Scan for the cell matching the given text and deliver its (X, Y) coordinate at center. 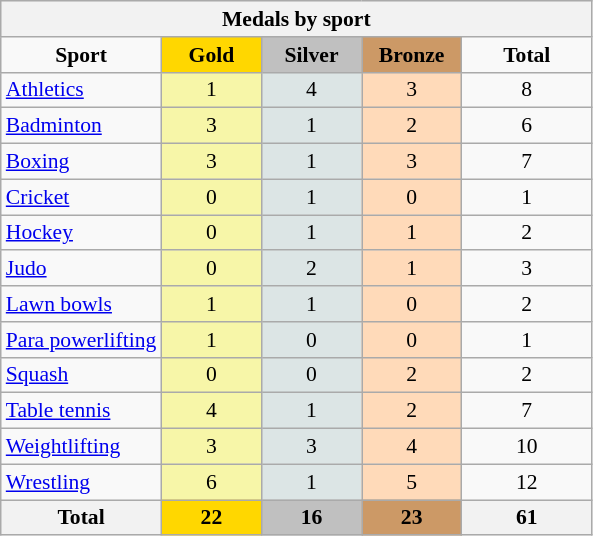
Judo (82, 269)
Boxing (82, 162)
Sport (82, 55)
Badminton (82, 126)
Hockey (82, 233)
Squash (82, 375)
Para powerlifting (82, 340)
12 (527, 482)
Cricket (82, 197)
Weightlifting (82, 447)
Medals by sport (296, 19)
8 (527, 90)
Bronze (412, 55)
Lawn bowls (82, 304)
5 (412, 482)
23 (412, 518)
Table tennis (82, 411)
10 (527, 447)
22 (211, 518)
Silver (311, 55)
Gold (211, 55)
61 (527, 518)
16 (311, 518)
Athletics (82, 90)
Wrestling (82, 482)
